From the cell containing the given text, extract its center point as (X, Y) coordinate. 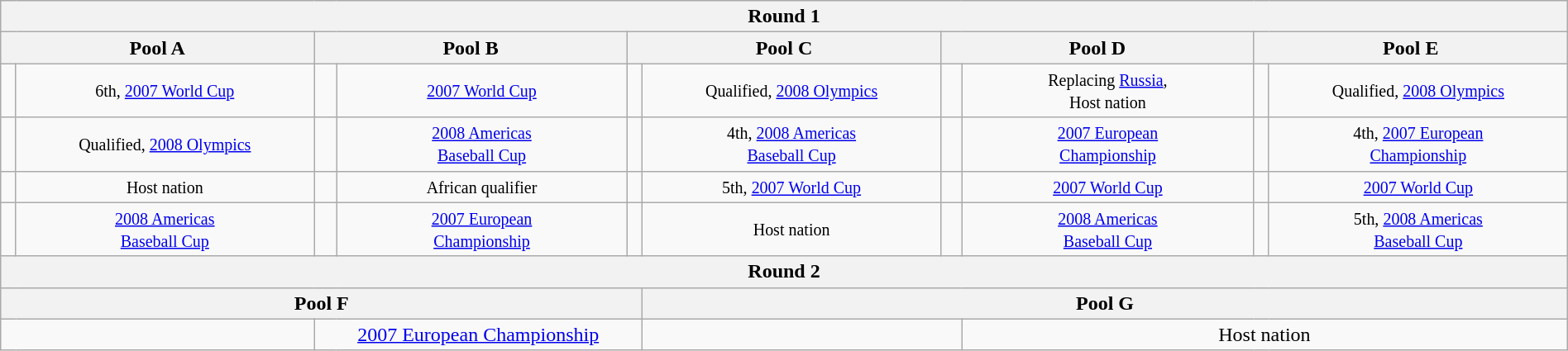
Round 2 (784, 272)
6th, 2007 World Cup (165, 91)
Pool D (1097, 48)
4th, 2008 AmericasBaseball Cup (792, 144)
Pool C (784, 48)
5th, 2008 AmericasBaseball Cup (1417, 230)
Pool E (1411, 48)
Pool G (1105, 303)
5th, 2007 World Cup (792, 187)
4th, 2007 EuropeanChampionship (1417, 144)
African qualifier (482, 187)
Replacing Russia, Host nation (1108, 91)
Pool A (157, 48)
2007 European Championship (478, 334)
Pool F (322, 303)
Round 1 (784, 17)
Pool B (471, 48)
